Return (X, Y) of the center of cell containing provided text 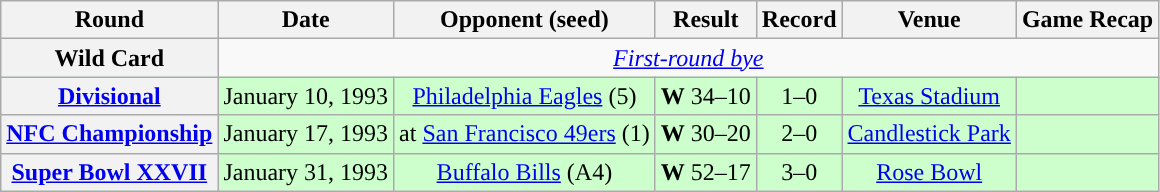
NFC Championship (110, 134)
Candlestick Park (929, 134)
Result (706, 20)
2–0 (799, 134)
Super Bowl XXVII (110, 172)
1–0 (799, 96)
Philadelphia Eagles (5) (525, 96)
W 30–20 (706, 134)
January 17, 1993 (306, 134)
Buffalo Bills (A4) (525, 172)
Divisional (110, 96)
Opponent (seed) (525, 20)
Game Recap (1087, 20)
Round (110, 20)
January 31, 1993 (306, 172)
W 34–10 (706, 96)
Rose Bowl (929, 172)
January 10, 1993 (306, 96)
Record (799, 20)
W 52–17 (706, 172)
Date (306, 20)
at San Francisco 49ers (1) (525, 134)
First-round bye (688, 58)
3–0 (799, 172)
Wild Card (110, 58)
Venue (929, 20)
Texas Stadium (929, 96)
